Capture the cell that displays the provided text and extract its [X, Y] central coordinate. 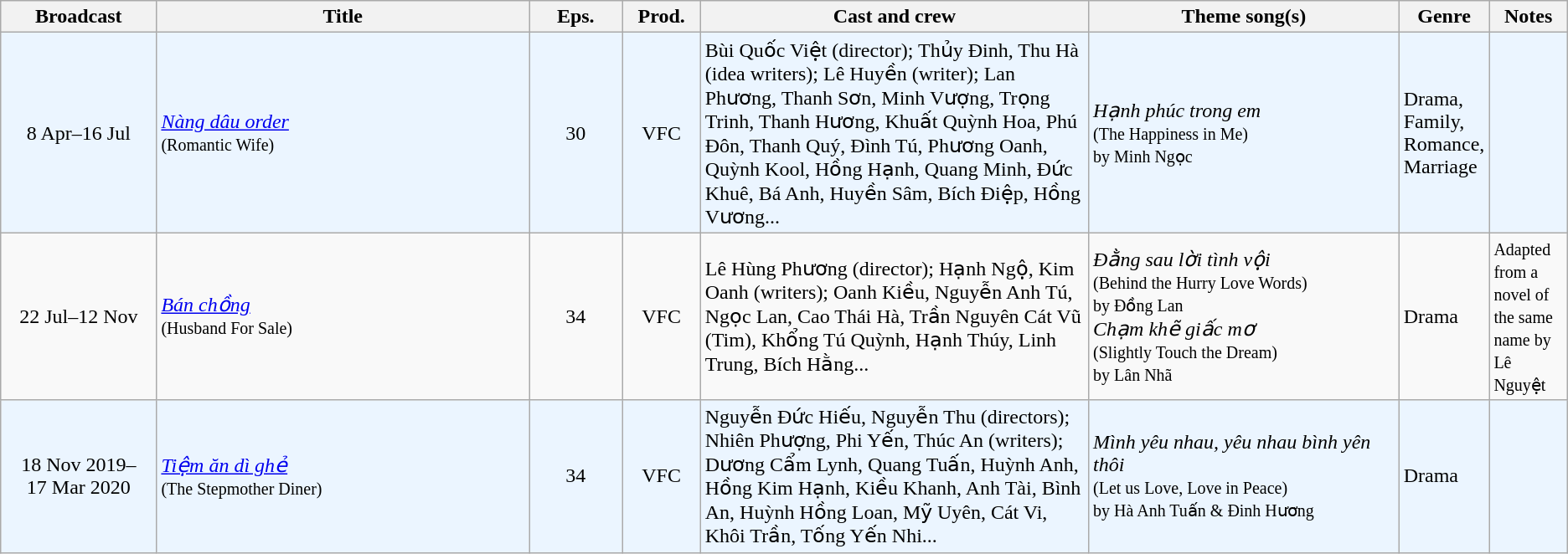
18 Nov 2019–17 Mar 2020 [79, 476]
Mình yêu nhau, yêu nhau bình yên thôi (Let us Love, Love in Peace)by Hà Anh Tuấn & Đinh Hương [1245, 476]
Tiệm ăn dì ghẻ (The Stepmother Diner) [343, 476]
Prod. [662, 17]
Genre [1444, 17]
Adapted from a novel of the same name by Lê Nguyệt [1528, 316]
22 Jul–12 Nov [79, 316]
Title [343, 17]
Drama, Family, Romance, Marriage [1444, 132]
30 [576, 132]
Đằng sau lời tình vội (Behind the Hurry Love Words)by Đồng LanChạm khẽ giấc mơ (Slightly Touch the Dream)by Lân Nhã [1245, 316]
Cast and crew [895, 17]
8 Apr–16 Jul [79, 132]
Nàng dâu order (Romantic Wife) [343, 132]
Theme song(s) [1245, 17]
Eps. [576, 17]
Notes [1528, 17]
Bán chồng (Husband For Sale) [343, 316]
Hạnh phúc trong em (The Happiness in Me)by Minh Ngọc [1245, 132]
Broadcast [79, 17]
